Return the (x, y) coordinate for the center point of the cell that contains the specified text.  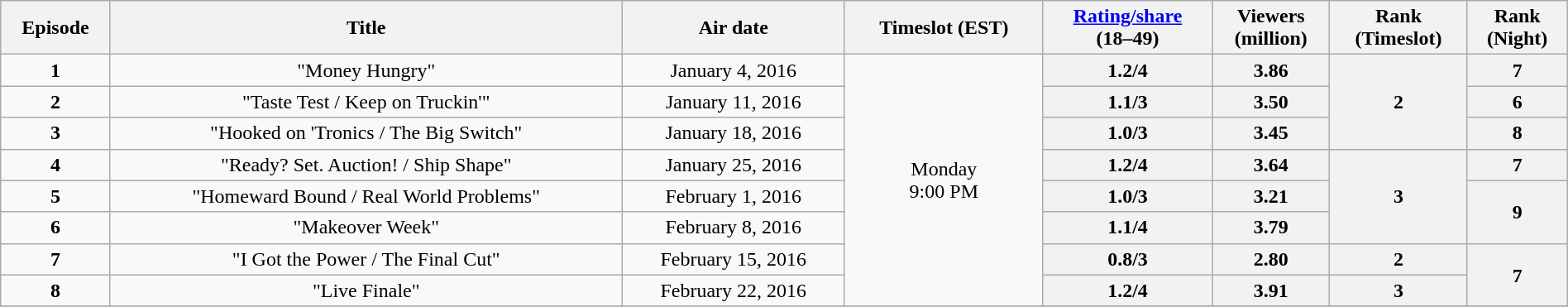
"Live Finale" (366, 290)
1 (56, 70)
Rating/share(18–49) (1128, 28)
9 (1517, 212)
5 (56, 196)
Timeslot (EST) (944, 28)
3.50 (1271, 102)
Episode (56, 28)
3.79 (1271, 228)
3.64 (1271, 165)
January 11, 2016 (733, 102)
"Taste Test / Keep on Truckin'" (366, 102)
"Hooked on 'Tronics / The Big Switch" (366, 133)
February 1, 2016 (733, 196)
"I Got the Power / The Final Cut" (366, 259)
January 4, 2016 (733, 70)
Viewers(million) (1271, 28)
2.80 (1271, 259)
"Makeover Week" (366, 228)
January 25, 2016 (733, 165)
"Ready? Set. Auction! / Ship Shape" (366, 165)
Monday 9:00 PM (944, 180)
3.21 (1271, 196)
4 (56, 165)
Title (366, 28)
3.91 (1271, 290)
0.8/3 (1128, 259)
February 8, 2016 (733, 228)
Air date (733, 28)
"Homeward Bound / Real World Problems" (366, 196)
1.1/3 (1128, 102)
"Money Hungry" (366, 70)
February 22, 2016 (733, 290)
1.1/4 (1128, 228)
3.86 (1271, 70)
3.45 (1271, 133)
Rank(Night) (1517, 28)
February 15, 2016 (733, 259)
Rank(Timeslot) (1398, 28)
January 18, 2016 (733, 133)
